Find where the given text appears and provide that cell's center as [x, y] coordinate. 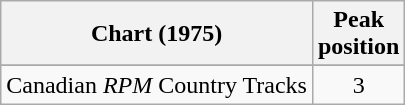
3 [358, 85]
Peakposition [358, 34]
Chart (1975) [157, 34]
Canadian RPM Country Tracks [157, 85]
